Find where the given text appears and provide that cell's center as [x, y] coordinate. 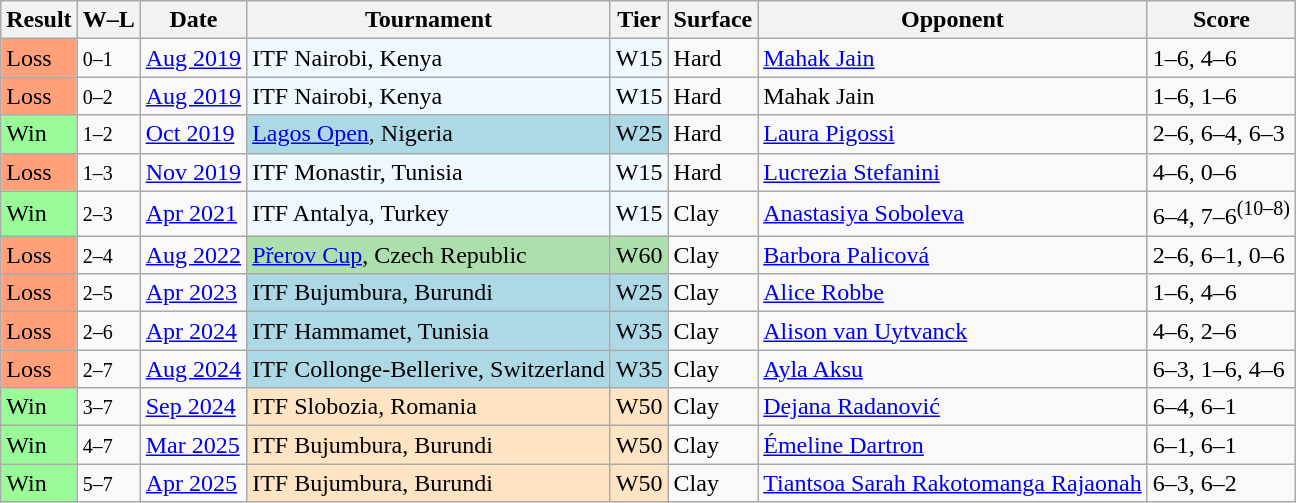
6–1, 6–1 [1221, 445]
Result [39, 20]
Oct 2019 [193, 134]
W–L [108, 20]
ITF Antalya, Turkey [429, 214]
Ayla Aksu [952, 369]
6–4, 7–6(10–8) [1221, 214]
Laura Pigossi [952, 134]
Dejana Radanović [952, 407]
Tier [639, 20]
Přerov Cup, Czech Republic [429, 255]
Apr 2023 [193, 293]
Anastasiya Soboleva [952, 214]
ITF Slobozia, Romania [429, 407]
Surface [713, 20]
Alice Robbe [952, 293]
ITF Monastir, Tunisia [429, 172]
2–5 [108, 293]
1–2 [108, 134]
Tiantsoa Sarah Rakotomanga Rajaonah [952, 483]
Barbora Palicová [952, 255]
2–6 [108, 331]
2–7 [108, 369]
4–7 [108, 445]
Lucrezia Stefanini [952, 172]
Apr 2021 [193, 214]
4–6, 0–6 [1221, 172]
ITF Collonge-Bellerive, Switzerland [429, 369]
Nov 2019 [193, 172]
Opponent [952, 20]
Apr 2024 [193, 331]
2–4 [108, 255]
6–4, 6–1 [1221, 407]
ITF Hammamet, Tunisia [429, 331]
2–3 [108, 214]
Émeline Dartron [952, 445]
Alison van Uytvanck [952, 331]
3–7 [108, 407]
Mar 2025 [193, 445]
Apr 2025 [193, 483]
Date [193, 20]
Aug 2024 [193, 369]
Aug 2022 [193, 255]
0–2 [108, 96]
5–7 [108, 483]
4–6, 2–6 [1221, 331]
1–3 [108, 172]
W60 [639, 255]
Score [1221, 20]
Lagos Open, Nigeria [429, 134]
6–3, 6–2 [1221, 483]
6–3, 1–6, 4–6 [1221, 369]
1–6, 1–6 [1221, 96]
2–6, 6–1, 0–6 [1221, 255]
2–6, 6–4, 6–3 [1221, 134]
Tournament [429, 20]
0–1 [108, 58]
Sep 2024 [193, 407]
